Return (X, Y) of the center of cell containing provided text 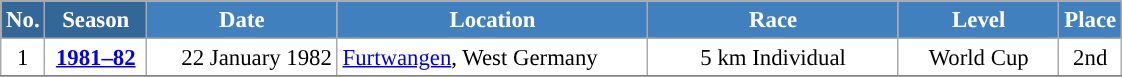
Furtwangen, West Germany (492, 58)
Location (492, 20)
22 January 1982 (242, 58)
1 (23, 58)
Race (774, 20)
Place (1090, 20)
2nd (1090, 58)
5 km Individual (774, 58)
Date (242, 20)
World Cup (978, 58)
Season (96, 20)
Level (978, 20)
1981–82 (96, 58)
No. (23, 20)
